From the cell containing the given text, extract its center point as (x, y) coordinate. 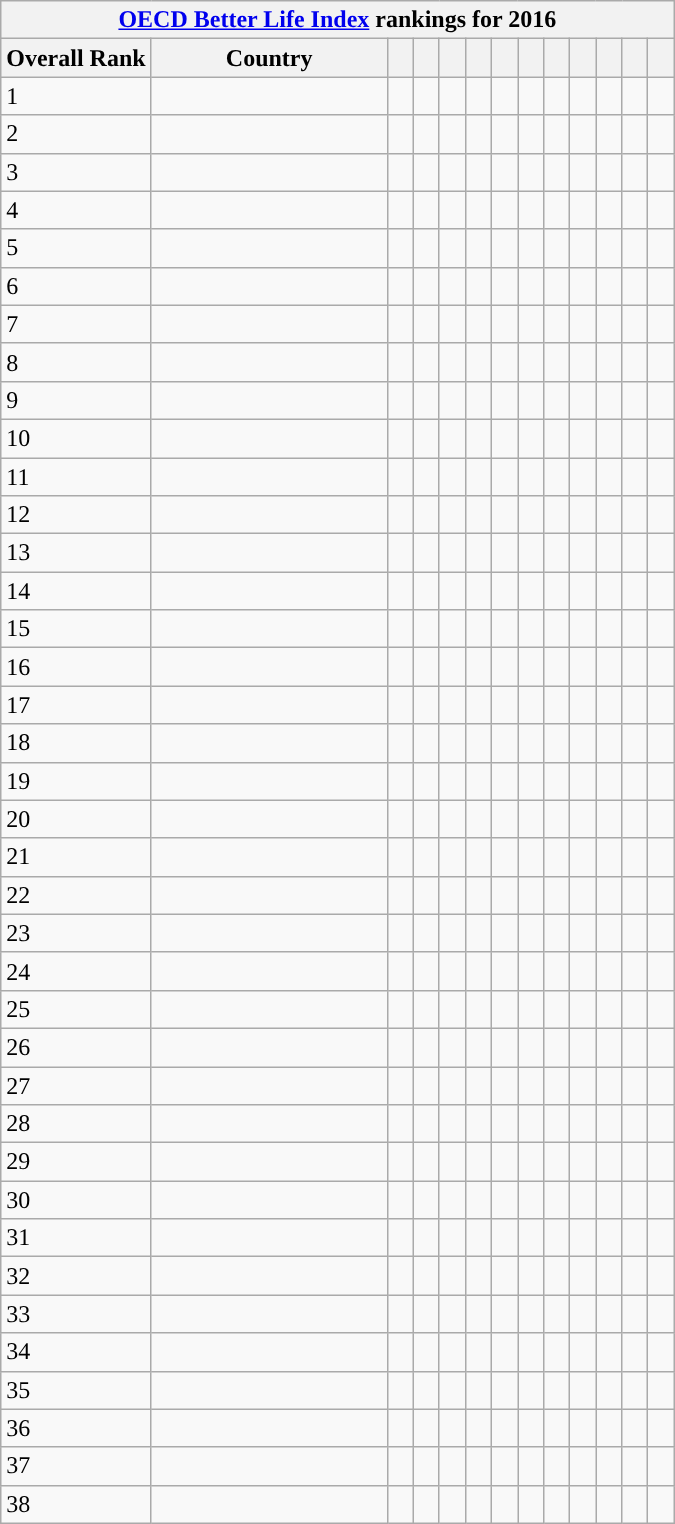
8 (76, 362)
29 (76, 1162)
3 (76, 172)
25 (76, 1009)
33 (76, 1314)
31 (76, 1238)
OECD Better Life Index rankings for 2016 (338, 20)
27 (76, 1085)
7 (76, 324)
Overall Rank (76, 58)
24 (76, 971)
38 (76, 1504)
34 (76, 1352)
5 (76, 248)
35 (76, 1390)
32 (76, 1276)
10 (76, 438)
9 (76, 400)
20 (76, 819)
21 (76, 857)
2 (76, 134)
22 (76, 895)
17 (76, 705)
30 (76, 1200)
12 (76, 515)
14 (76, 591)
28 (76, 1124)
23 (76, 933)
15 (76, 629)
4 (76, 210)
6 (76, 286)
Country (269, 58)
1 (76, 96)
37 (76, 1466)
36 (76, 1428)
18 (76, 743)
19 (76, 781)
16 (76, 667)
11 (76, 477)
26 (76, 1047)
13 (76, 553)
